Locate the cell with the specified text and output its [x, y] center coordinate. 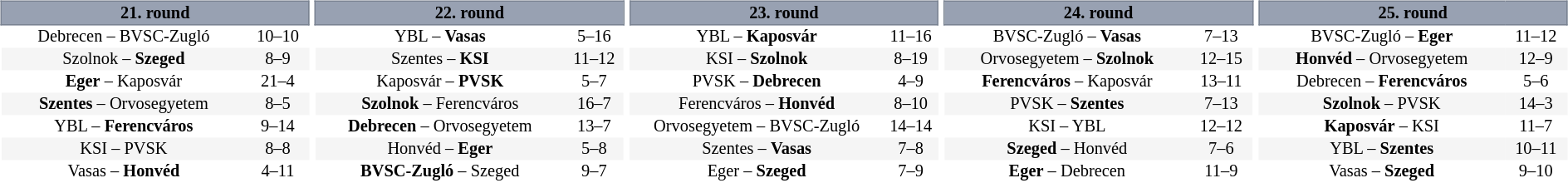
13–7 [595, 126]
YBL – Vasas [440, 37]
KSI – YBL [1067, 126]
YBL – Ferencváros [123, 126]
21. round [154, 12]
9–10 [1536, 171]
11–16 [911, 37]
PVSK – Debrecen [756, 82]
Ferencváros – Kaposvár [1067, 82]
Eger – Kaposvár [123, 82]
Szentes – Orvosegyetem [123, 105]
8–9 [278, 60]
KSI – PVSK [123, 150]
8–5 [278, 105]
5–16 [595, 37]
PVSK – Szentes [1067, 105]
BVSC-Zugló – Vasas [1067, 37]
5–8 [595, 150]
Kaposvár – KSI [1382, 126]
13–11 [1221, 82]
Debrecen – Orvosegyetem [440, 126]
7–9 [911, 171]
9–14 [278, 126]
YBL – Kaposvár [756, 37]
24. round [1098, 12]
11–9 [1221, 171]
4–11 [278, 171]
9–7 [595, 171]
Honvéd – Eger [440, 150]
12–15 [1221, 60]
16–7 [595, 105]
Vasas – Szeged [1382, 171]
Szolnok – Ferencváros [440, 105]
5–6 [1536, 82]
Honvéd – Orvosegyetem [1382, 60]
12–9 [1536, 60]
Eger – Szeged [756, 171]
Debrecen – BVSC-Zugló [123, 37]
BVSC-Zugló – Szeged [440, 171]
Orvosegyetem – Szolnok [1067, 60]
Szolnok – Szeged [123, 60]
Szolnok – PVSK [1382, 105]
Szentes – KSI [440, 60]
BVSC-Zugló – Eger [1382, 37]
23. round [784, 12]
8–19 [911, 60]
Orvosegyetem – BVSC-Zugló [756, 126]
Ferencváros – Honvéd [756, 105]
Szeged – Honvéd [1067, 150]
10–10 [278, 37]
14–3 [1536, 105]
8–8 [278, 150]
14–14 [911, 126]
11–7 [1536, 126]
22. round [470, 12]
Eger – Debrecen [1067, 171]
7–8 [911, 150]
10–11 [1536, 150]
YBL – Szentes [1382, 150]
12–12 [1221, 126]
21–4 [278, 82]
25. round [1414, 12]
Kaposvár – PVSK [440, 82]
KSI – Szolnok [756, 60]
4–9 [911, 82]
Vasas – Honvéd [123, 171]
7–6 [1221, 150]
Debrecen – Ferencváros [1382, 82]
8–10 [911, 105]
Szentes – Vasas [756, 150]
5–7 [595, 82]
